Find where the given text appears and provide that cell's center as (x, y) coordinate. 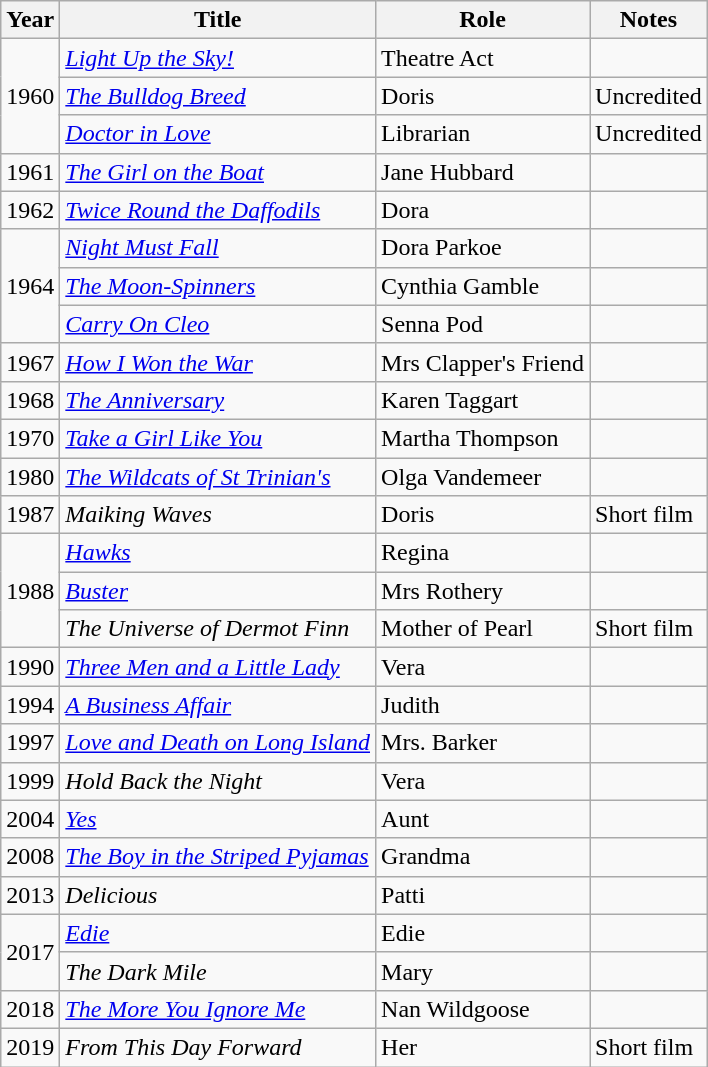
1962 (30, 210)
1997 (30, 743)
Doctor in Love (218, 134)
1960 (30, 96)
Nan Wildgoose (483, 1009)
1970 (30, 438)
Cynthia Gamble (483, 286)
Maiking Waves (218, 515)
1961 (30, 172)
Mrs Rothery (483, 591)
Aunt (483, 819)
2013 (30, 895)
1999 (30, 781)
From This Day Forward (218, 1047)
The Boy in the Striped Pyjamas (218, 857)
The Girl on the Boat (218, 172)
A Business Affair (218, 705)
Title (218, 20)
Three Men and a Little Lady (218, 667)
1980 (30, 477)
1964 (30, 286)
Light Up the Sky! (218, 58)
Year (30, 20)
Judith (483, 705)
Hawks (218, 553)
Mary (483, 971)
Hold Back the Night (218, 781)
Yes (218, 819)
The Anniversary (218, 400)
Role (483, 20)
Twice Round the Daffodils (218, 210)
Her (483, 1047)
Olga Vandemeer (483, 477)
1987 (30, 515)
Carry On Cleo (218, 324)
1994 (30, 705)
Delicious (218, 895)
2008 (30, 857)
Mrs. Barker (483, 743)
Martha Thompson (483, 438)
The More You Ignore Me (218, 1009)
Buster (218, 591)
The Wildcats of St Trinian's (218, 477)
Patti (483, 895)
Regina (483, 553)
1967 (30, 362)
Mother of Pearl (483, 629)
Take a Girl Like You (218, 438)
1988 (30, 591)
The Moon-Spinners (218, 286)
Karen Taggart (483, 400)
2017 (30, 952)
Notes (649, 20)
Theatre Act (483, 58)
Love and Death on Long Island (218, 743)
Night Must Fall (218, 248)
Senna Pod (483, 324)
The Dark Mile (218, 971)
Dora (483, 210)
Librarian (483, 134)
The Universe of Dermot Finn (218, 629)
1990 (30, 667)
Dora Parkoe (483, 248)
Mrs Clapper's Friend (483, 362)
1968 (30, 400)
2018 (30, 1009)
The Bulldog Breed (218, 96)
Grandma (483, 857)
Jane Hubbard (483, 172)
2004 (30, 819)
2019 (30, 1047)
How I Won the War (218, 362)
